Return the (x, y) coordinate for the center point of the cell that contains the specified text.  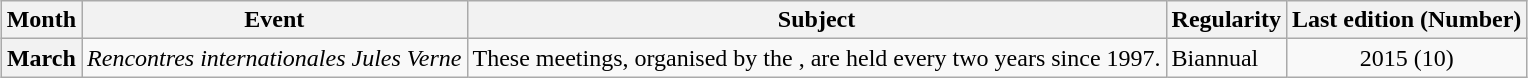
Biannual (1226, 58)
Rencontres internationales Jules Verne (274, 58)
Regularity (1226, 20)
2015 (10) (1406, 58)
Subject (816, 20)
These meetings, organised by the , are held every two years since 1997. (816, 58)
Event (274, 20)
Last edition (Number) (1406, 20)
Month (41, 20)
March (41, 58)
